From the cell containing the given text, extract its center point as (x, y) coordinate. 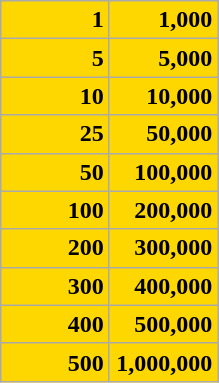
400,000 (164, 286)
10,000 (164, 96)
300,000 (164, 248)
500,000 (164, 324)
500 (56, 362)
100 (56, 210)
1 (56, 20)
200,000 (164, 210)
10 (56, 96)
300 (56, 286)
50 (56, 172)
400 (56, 324)
200 (56, 248)
5 (56, 58)
100,000 (164, 172)
1,000,000 (164, 362)
50,000 (164, 134)
25 (56, 134)
1,000 (164, 20)
5,000 (164, 58)
